Capture the cell that displays the provided text and extract its (x, y) central coordinate. 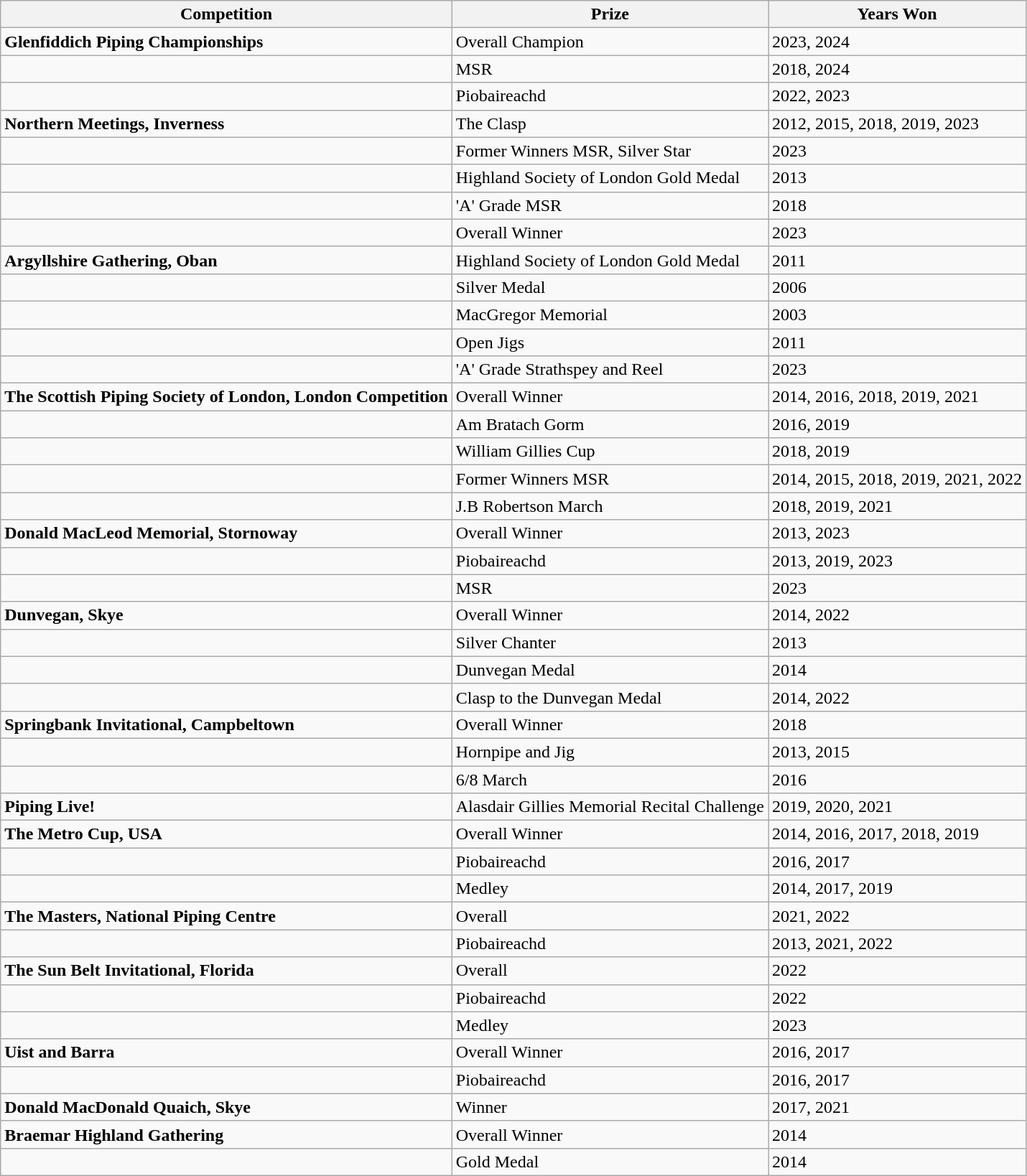
Donald MacDonald Quaich, Skye (226, 1107)
J.B Robertson March (610, 506)
2014, 2017, 2019 (898, 889)
Alasdair Gillies Memorial Recital Challenge (610, 807)
Donald MacLeod Memorial, Stornoway (226, 533)
2018, 2024 (898, 69)
Am Bratach Gorm (610, 424)
The Masters, National Piping Centre (226, 916)
Uist and Barra (226, 1053)
The Sun Belt Invitational, Florida (226, 971)
2006 (898, 287)
The Metro Cup, USA (226, 834)
2013, 2023 (898, 533)
2014, 2015, 2018, 2019, 2021, 2022 (898, 479)
Winner (610, 1107)
Open Jigs (610, 342)
2003 (898, 314)
2018, 2019, 2021 (898, 506)
Springbank Invitational, Campbeltown (226, 724)
Braemar Highland Gathering (226, 1134)
Overall Champion (610, 42)
2017, 2021 (898, 1107)
Years Won (898, 14)
MacGregor Memorial (610, 314)
2023, 2024 (898, 42)
Silver Chanter (610, 643)
Northern Meetings, Inverness (226, 123)
2013, 2015 (898, 752)
The Clasp (610, 123)
2022, 2023 (898, 96)
Piping Live! (226, 807)
Argyllshire Gathering, Oban (226, 260)
2016 (898, 779)
2018, 2019 (898, 452)
2013, 2019, 2023 (898, 561)
Prize (610, 14)
'A' Grade MSR (610, 205)
2014, 2016, 2018, 2019, 2021 (898, 397)
2019, 2020, 2021 (898, 807)
Glenfiddich Piping Championships (226, 42)
2012, 2015, 2018, 2019, 2023 (898, 123)
Former Winners MSR (610, 479)
Hornpipe and Jig (610, 752)
Former Winners MSR, Silver Star (610, 151)
'A' Grade Strathspey and Reel (610, 370)
2016, 2019 (898, 424)
Dunvegan, Skye (226, 615)
Dunvegan Medal (610, 670)
2013, 2021, 2022 (898, 943)
Clasp to the Dunvegan Medal (610, 697)
William Gillies Cup (610, 452)
The Scottish Piping Society of London, London Competition (226, 397)
2014, 2016, 2017, 2018, 2019 (898, 834)
Gold Medal (610, 1162)
Competition (226, 14)
6/8 March (610, 779)
Silver Medal (610, 287)
2021, 2022 (898, 916)
